Locate the cell with the specified text and output its [x, y] center coordinate. 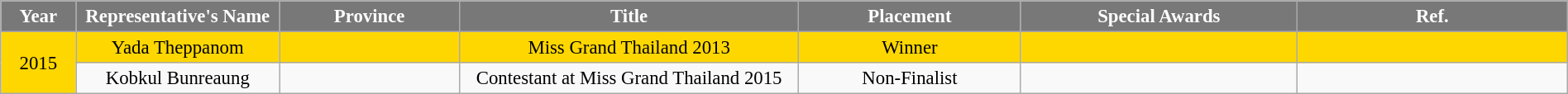
Kobkul Bunreaung [178, 78]
Placement [910, 16]
Province [370, 16]
Year [38, 16]
2015 [38, 63]
Title [629, 16]
Non-Finalist [910, 78]
Yada Theppanom [178, 48]
Ref. [1432, 16]
Representative's Name [178, 16]
Winner [910, 48]
Miss Grand Thailand 2013 [629, 48]
Special Awards [1159, 16]
Contestant at Miss Grand Thailand 2015 [629, 78]
